Return (x, y) of the center of cell containing provided text 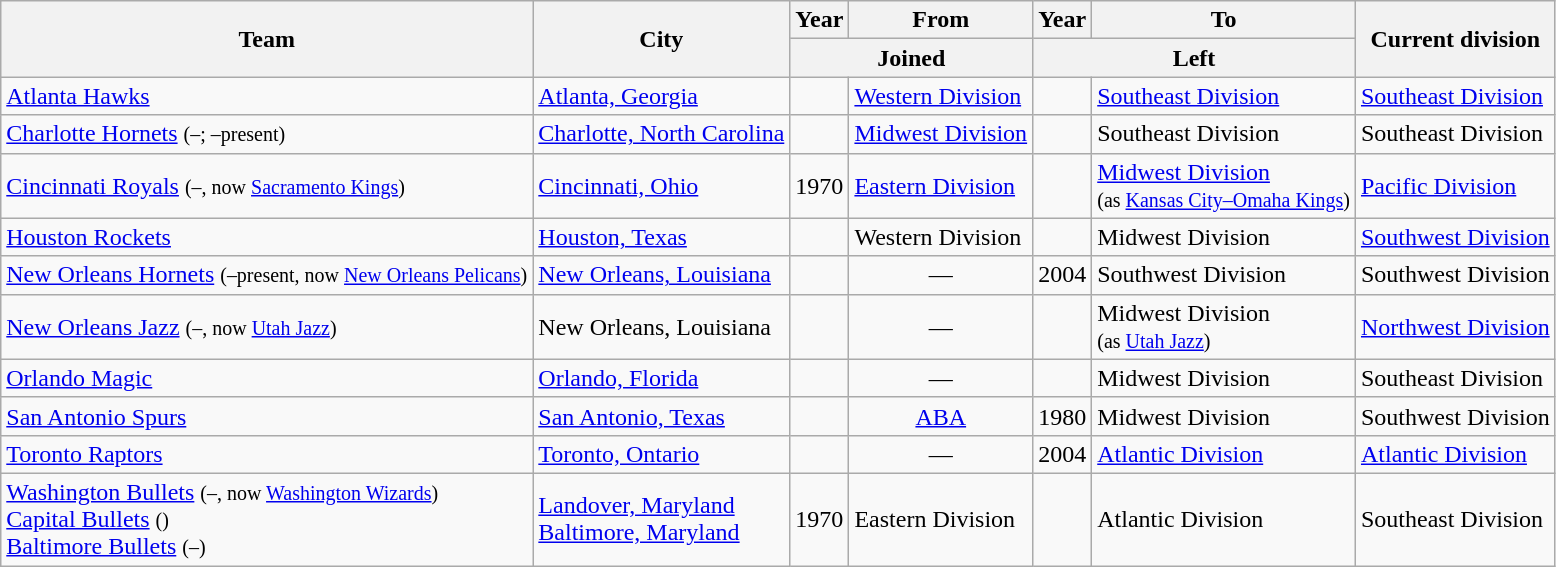
Atlanta, Georgia (662, 96)
1980 (1062, 416)
Atlanta Hawks (267, 96)
Cincinnati Royals (–, now Sacramento Kings) (267, 186)
City (662, 39)
Toronto, Ontario (662, 454)
New Orleans Hornets (–present, now New Orleans Pelicans) (267, 275)
Toronto Raptors (267, 454)
Landover, MarylandBaltimore, Maryland (662, 519)
Charlotte Hornets (–; –present) (267, 134)
San Antonio, Texas (662, 416)
Houston Rockets (267, 237)
To (1224, 20)
Current division (1455, 39)
Team (267, 39)
Charlotte, North Carolina (662, 134)
Northwest Division (1455, 326)
Midwest Division(as Utah Jazz) (1224, 326)
Cincinnati, Ohio (662, 186)
San Antonio Spurs (267, 416)
Orlando, Florida (662, 378)
Left (1194, 58)
Midwest Division(as Kansas City–Omaha Kings) (1224, 186)
New Orleans Jazz (–, now Utah Jazz) (267, 326)
ABA (941, 416)
Houston, Texas (662, 237)
Orlando Magic (267, 378)
Pacific Division (1455, 186)
From (941, 20)
Washington Bullets (–, now Washington Wizards)Capital Bullets ()Baltimore Bullets (–) (267, 519)
Joined (912, 58)
